From the cell containing the given text, extract its center point as (X, Y) coordinate. 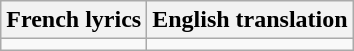
French lyrics (74, 20)
English translation (250, 20)
